For the text-containing cell, return its midpoint in (x, y) coordinate format. 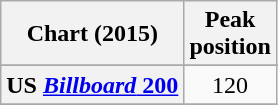
US Billboard 200 (92, 85)
Peak position (230, 34)
Chart (2015) (92, 34)
120 (230, 85)
